Output the [X, Y] coordinate of the center of the cell containing the given text.  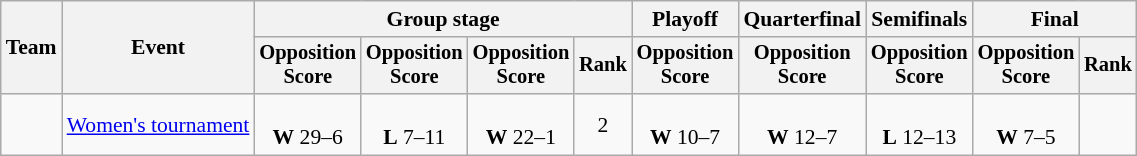
W 22–1 [522, 124]
Women's tournament [158, 124]
Event [158, 48]
Group stage [442, 19]
Playoff [686, 19]
L 7–11 [414, 124]
Final [1055, 19]
W 10–7 [686, 124]
W 7–5 [1026, 124]
W 29–6 [308, 124]
Semifinals [920, 19]
L 12–13 [920, 124]
Quarterfinal [802, 19]
Team [32, 48]
W 12–7 [802, 124]
2 [603, 124]
